Determine the [X, Y] coordinate at the center of the cell enclosing the given text.  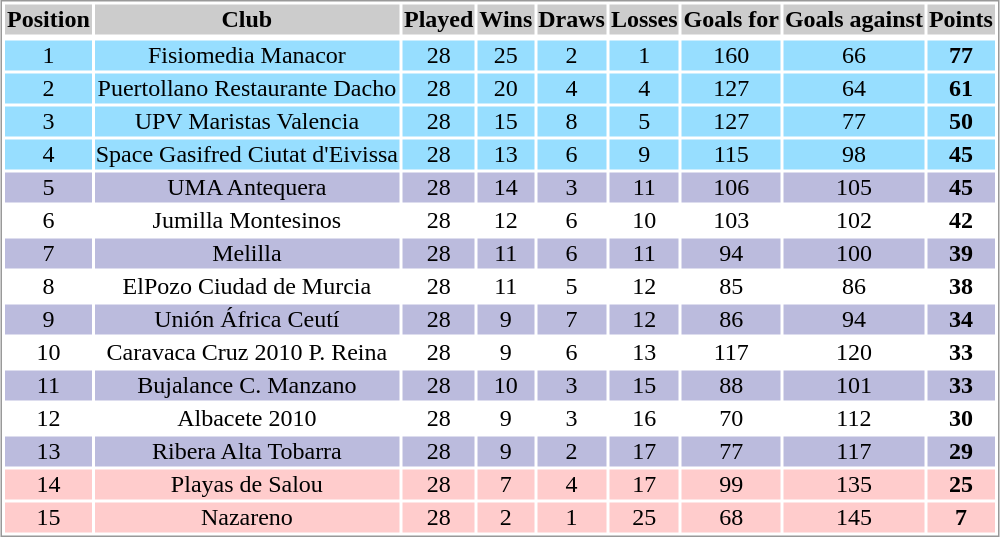
Played [438, 19]
50 [960, 121]
85 [731, 287]
88 [731, 385]
105 [854, 187]
Unión África Ceutí [246, 319]
39 [960, 253]
100 [854, 253]
Nazareno [246, 517]
Playas de Salou [246, 485]
66 [854, 55]
UPV Maristas Valencia [246, 121]
160 [731, 55]
16 [644, 419]
99 [731, 485]
Jumilla Montesinos [246, 221]
ElPozo Ciudad de Murcia [246, 287]
68 [731, 517]
61 [960, 89]
UMA Antequera [246, 187]
Puertollano Restaurante Dacho [246, 89]
145 [854, 517]
101 [854, 385]
Points [960, 19]
103 [731, 221]
38 [960, 287]
Goals for [731, 19]
64 [854, 89]
135 [854, 485]
112 [854, 419]
Fisiomedia Manacor [246, 55]
34 [960, 319]
Wins [506, 19]
Losses [644, 19]
115 [731, 155]
102 [854, 221]
106 [731, 187]
Club [246, 19]
Space Gasifred Ciutat d'Eivissa [246, 155]
98 [854, 155]
Albacete 2010 [246, 419]
Position [49, 19]
70 [731, 419]
Ribera Alta Tobarra [246, 451]
Goals against [854, 19]
Melilla [246, 253]
Bujalance C. Manzano [246, 385]
30 [960, 419]
120 [854, 353]
29 [960, 451]
Caravaca Cruz 2010 P. Reina [246, 353]
Draws [572, 19]
42 [960, 221]
20 [506, 89]
